Extract the [X, Y] coordinate from the center of the cell holding the provided text.  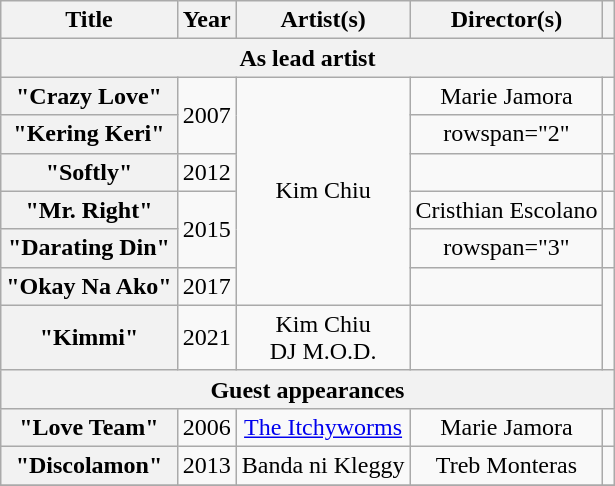
"Discolamon" [89, 465]
Treb Monteras [506, 465]
2006 [206, 427]
"Softly" [89, 172]
Kim Chiu [323, 191]
rowspan="2" [506, 134]
2015 [206, 229]
Year [206, 20]
"Kimmi" [89, 338]
Cristhian Escolano [506, 210]
"Mr. Right" [89, 210]
Title [89, 20]
"Okay Na Ako" [89, 286]
As lead artist [308, 58]
"Love Team" [89, 427]
Guest appearances [308, 389]
"Kering Keri" [89, 134]
Banda ni Kleggy [323, 465]
Kim ChiuDJ M.O.D. [323, 338]
The Itchyworms [323, 427]
"Darating Din" [89, 248]
2007 [206, 115]
2021 [206, 338]
Director(s) [506, 20]
2013 [206, 465]
"Crazy Love" [89, 96]
2017 [206, 286]
2012 [206, 172]
rowspan="3" [506, 248]
Artist(s) [323, 20]
